Scan for the cell matching the given text and deliver its [x, y] coordinate at center. 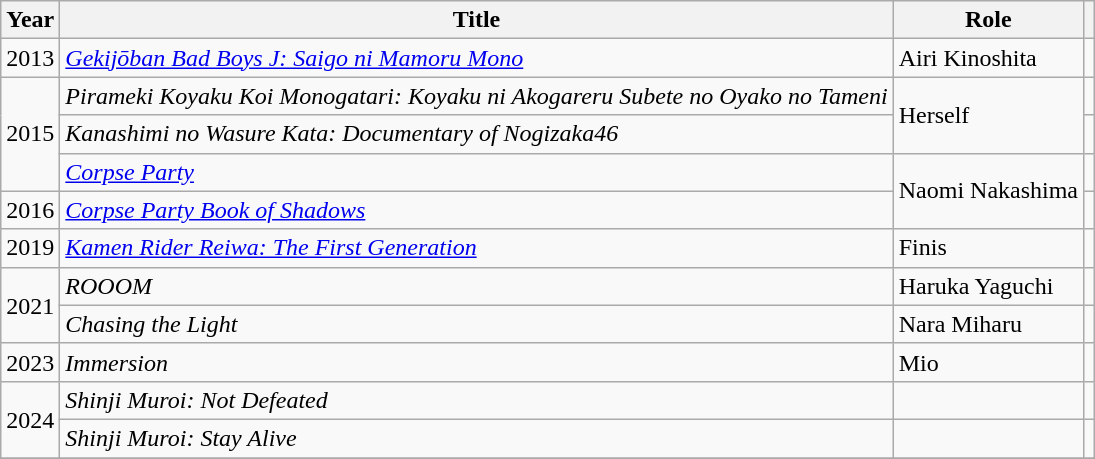
Naomi Nakashima [988, 191]
Airi Kinoshita [988, 58]
2013 [30, 58]
2016 [30, 210]
Kanashimi no Wasure Kata: Documentary of Nogizaka46 [476, 134]
Title [476, 20]
Haruka Yaguchi [988, 286]
Finis [988, 248]
2015 [30, 134]
2023 [30, 362]
2019 [30, 248]
Mio [988, 362]
Year [30, 20]
2024 [30, 419]
Gekijōban Bad Boys J: Saigo ni Mamoru Mono [476, 58]
Corpse Party Book of Shadows [476, 210]
Nara Miharu [988, 324]
Herself [988, 115]
Kamen Rider Reiwa: The First Generation [476, 248]
Chasing the Light [476, 324]
ROOOM [476, 286]
Corpse Party [476, 172]
Pirameki Koyaku Koi Monogatari: Koyaku ni Akogareru Subete no Oyako no Tameni [476, 96]
Immersion [476, 362]
Shinji Muroi: Not Defeated [476, 400]
Shinji Muroi: Stay Alive [476, 438]
2021 [30, 305]
Role [988, 20]
